For the text-containing cell, return its midpoint in [x, y] coordinate format. 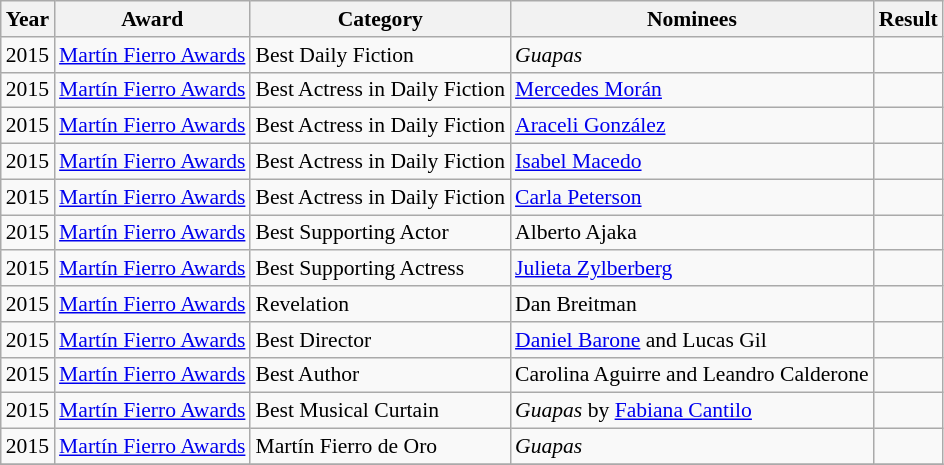
Best Author [380, 375]
Best Supporting Actress [380, 269]
Dan Breitman [692, 304]
Daniel Barone and Lucas Gil [692, 340]
Best Musical Curtain [380, 411]
Nominees [692, 19]
Carolina Aguirre and Leandro Calderone [692, 375]
Mercedes Morán [692, 90]
Year [28, 19]
Isabel Macedo [692, 162]
Julieta Zylberberg [692, 269]
Award [152, 19]
Result [908, 19]
Martín Fierro de Oro [380, 447]
Araceli González [692, 126]
Best Director [380, 340]
Category [380, 19]
Revelation [380, 304]
Guapas by Fabiana Cantilo [692, 411]
Best Daily Fiction [380, 55]
Carla Peterson [692, 197]
Alberto Ajaka [692, 233]
Best Supporting Actor [380, 233]
